Detect which cell encompasses the target text, then output its [x, y] center coordinate. 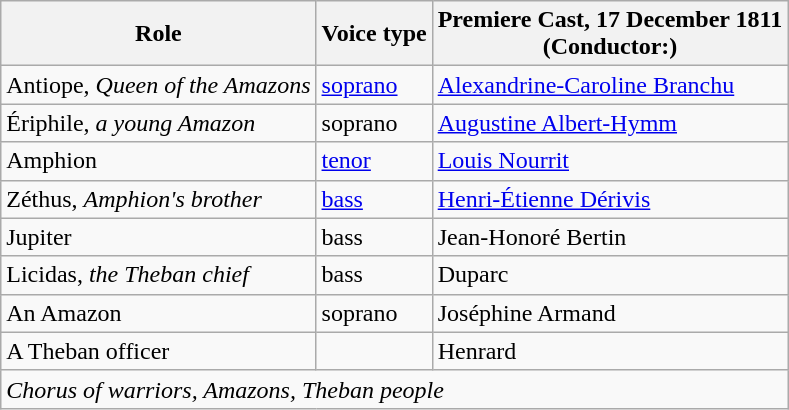
Duparc [610, 275]
Augustine Albert-Hymm [610, 123]
An Amazon [158, 313]
A Theban officer [158, 351]
Louis Nourrit [610, 161]
Role [158, 34]
Zéthus, Amphion's brother [158, 199]
tenor [374, 161]
Henrard [610, 351]
Alexandrine-Caroline Branchu [610, 85]
Licidas, the Theban chief [158, 275]
Chorus of warriors, Amazons, Theban people [394, 389]
Voice type [374, 34]
Amphion [158, 161]
Henri-Étienne Dérivis [610, 199]
Jupiter [158, 237]
Joséphine Armand [610, 313]
Premiere Cast, 17 December 1811(Conductor:) [610, 34]
Jean-Honoré Bertin [610, 237]
Antiope, Queen of the Amazons [158, 85]
Ériphile, a young Amazon [158, 123]
